Extract the (X, Y) coordinate from the center of the cell holding the provided text.  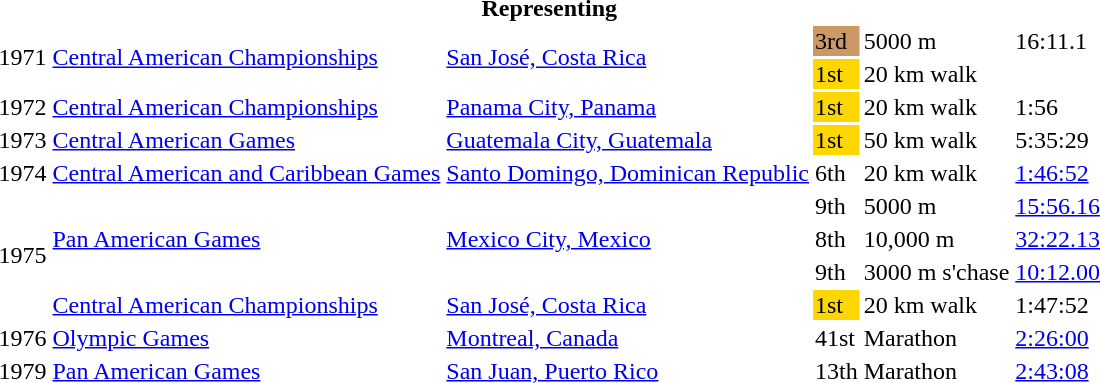
Central American Games (246, 140)
3rd (836, 41)
Panama City, Panama (628, 107)
Central American and Caribbean Games (246, 173)
41st (836, 338)
6th (836, 173)
Marathon (936, 338)
Guatemala City, Guatemala (628, 140)
Santo Domingo, Dominican Republic (628, 173)
Montreal, Canada (628, 338)
8th (836, 239)
Mexico City, Mexico (628, 239)
Pan American Games (246, 239)
10,000 m (936, 239)
Olympic Games (246, 338)
50 km walk (936, 140)
3000 m s'chase (936, 272)
